Extract the (X, Y) coordinate from the center of the cell holding the provided text.  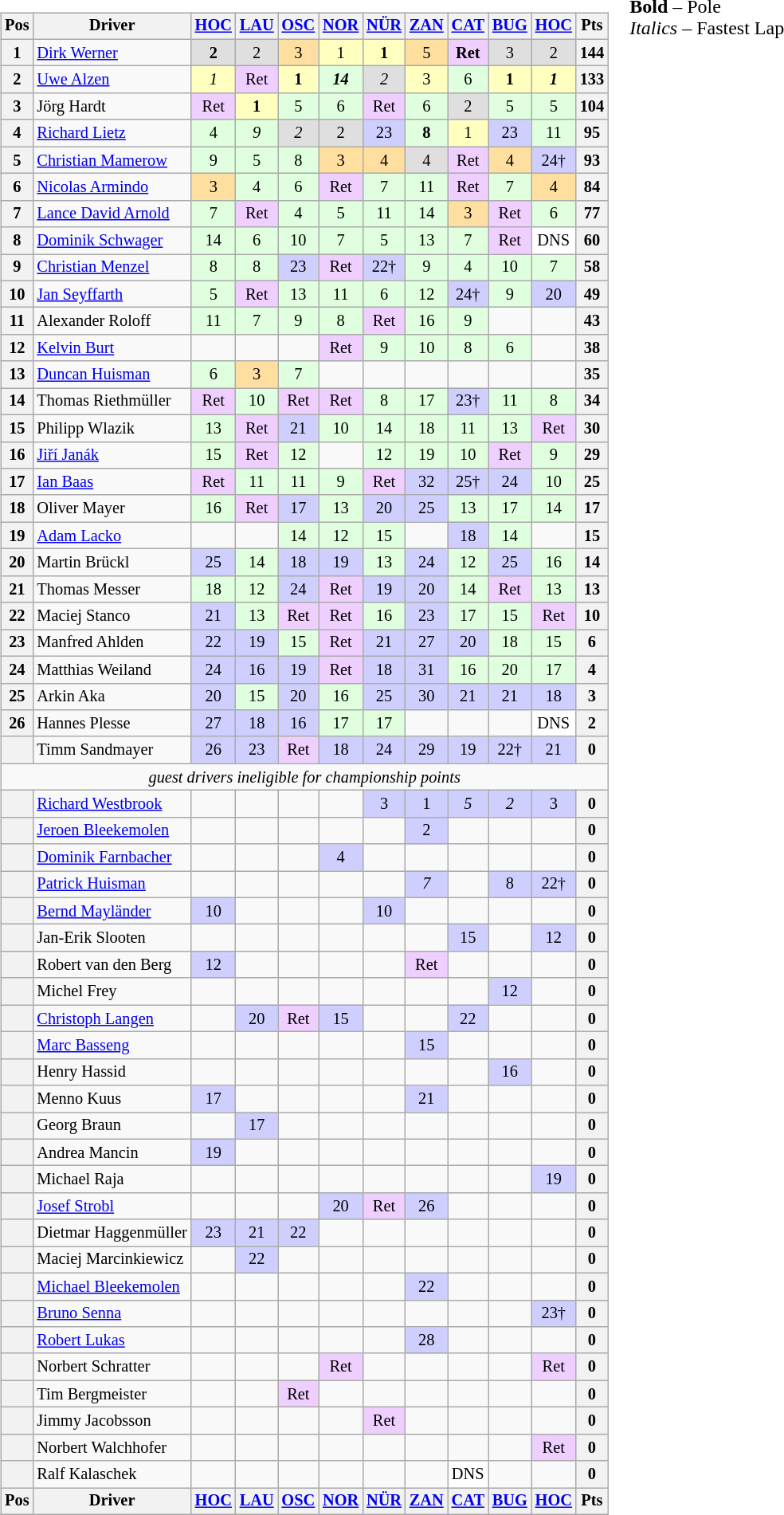
Jimmy Jacobsson (112, 1421)
144 (592, 53)
Jeroen Bleekemolen (112, 830)
43 (592, 321)
Philipp Wlazik (112, 428)
guest drivers ineligible for championship points (304, 777)
Lance David Arnold (112, 214)
Dominik Farnbacher (112, 858)
Timm Sandmayer (112, 750)
Kelvin Burt (112, 348)
28 (427, 1340)
Marc Basseng (112, 1046)
Bruno Senna (112, 1313)
Maciej Marcinkiewicz (112, 1260)
Manfred Ahlden (112, 643)
Dietmar Haggenmüller (112, 1233)
Michael Bleekemolen (112, 1286)
Norbert Walchhofer (112, 1447)
Maciej Stanco (112, 616)
Adam Lacko (112, 536)
95 (592, 133)
Thomas Messer (112, 589)
34 (592, 402)
93 (592, 160)
Dirk Werner (112, 53)
104 (592, 107)
Hannes Plesse (112, 724)
Uwe Alzen (112, 80)
Menno Kuus (112, 1099)
Robert van den Berg (112, 965)
32 (427, 482)
Oliver Mayer (112, 508)
49 (592, 294)
77 (592, 214)
38 (592, 348)
Richard Westbrook (112, 804)
Henry Hassid (112, 1072)
Michael Raja (112, 1179)
Jan Seyffarth (112, 294)
Martin Brückl (112, 563)
Christian Menzel (112, 268)
31 (427, 669)
Nicolas Armindo (112, 187)
Duncan Huisman (112, 375)
Jörg Hardt (112, 107)
25† (468, 482)
35 (592, 375)
Thomas Riethmüller (112, 402)
Richard Lietz (112, 133)
Josef Strobl (112, 1207)
60 (592, 241)
Patrick Huisman (112, 885)
Georg Braun (112, 1126)
84 (592, 187)
Ian Baas (112, 482)
Alexander Roloff (112, 321)
Ralf Kalaschek (112, 1474)
Christian Mamerow (112, 160)
Jiří Janák (112, 455)
Norbert Schratter (112, 1367)
Andrea Mancin (112, 1152)
58 (592, 268)
Robert Lukas (112, 1340)
Michel Frey (112, 991)
Christoph Langen (112, 1019)
Bernd Mayländer (112, 911)
Jan-Erik Slooten (112, 938)
Dominik Schwager (112, 241)
Matthias Weiland (112, 669)
Tim Bergmeister (112, 1394)
Arkin Aka (112, 697)
133 (592, 80)
